Output the (X, Y) coordinate of the center of the cell containing the given text.  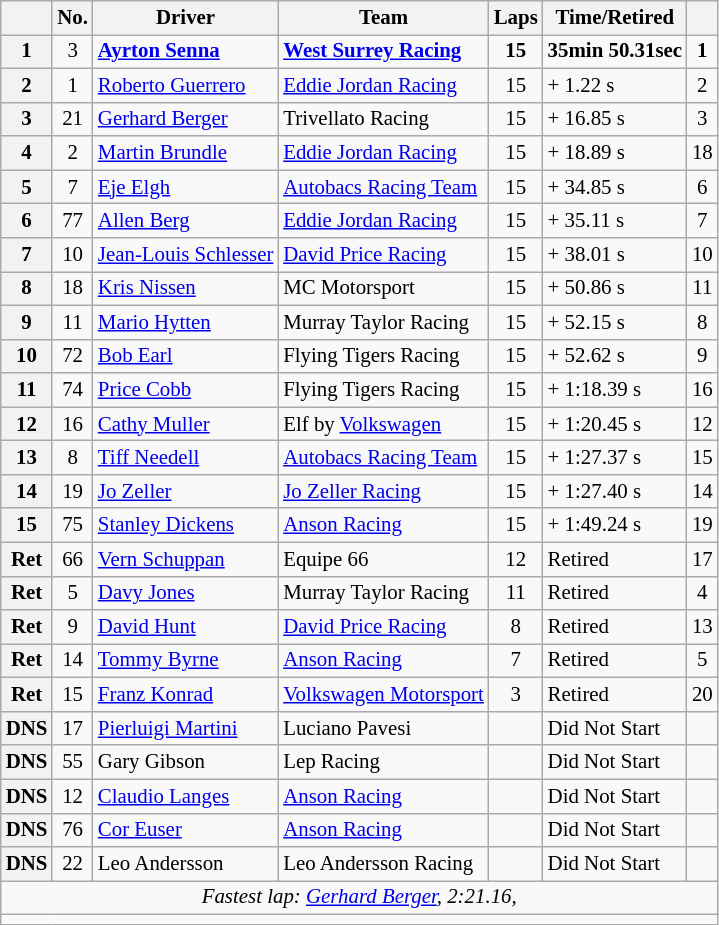
David Hunt (186, 627)
Leo Andersson (186, 864)
35min 50.31sec (615, 51)
Jo Zeller (186, 491)
Driver (186, 18)
77 (72, 221)
21 (72, 119)
Volkswagen Motorsport (384, 695)
Cathy Muller (186, 424)
Roberto Guerrero (186, 85)
Gerhard Berger (186, 119)
Claudio Langes (186, 796)
Martin Brundle (186, 153)
Kris Nissen (186, 288)
Bob Earl (186, 356)
+ 1.22 s (615, 85)
22 (72, 864)
72 (72, 356)
Equipe 66 (384, 559)
No. (72, 18)
Ayrton Senna (186, 51)
Stanley Dickens (186, 525)
Tiff Needell (186, 458)
+ 1:49.24 s (615, 525)
Allen Berg (186, 221)
+ 50.86 s (615, 288)
+ 1:27.37 s (615, 458)
+ 1:18.39 s (615, 390)
75 (72, 525)
Tommy Byrne (186, 661)
Trivellato Racing (384, 119)
+ 35.11 s (615, 221)
55 (72, 762)
Franz Konrad (186, 695)
MC Motorsport (384, 288)
Elf by Volkswagen (384, 424)
Cor Euser (186, 830)
76 (72, 830)
Gary Gibson (186, 762)
66 (72, 559)
Leo Andersson Racing (384, 864)
Pierluigi Martini (186, 728)
Time/Retired (615, 18)
+ 52.62 s (615, 356)
Luciano Pavesi (384, 728)
+ 34.85 s (615, 187)
Eje Elgh (186, 187)
+ 38.01 s (615, 255)
+ 18.89 s (615, 153)
+ 16.85 s (615, 119)
Team (384, 18)
+ 1:27.40 s (615, 491)
Fastest lap: Gerhard Berger, 2:21.16, (360, 898)
Laps (516, 18)
Jean-Louis Schlesser (186, 255)
Davy Jones (186, 593)
+ 52.15 s (615, 322)
Lep Racing (384, 762)
Jo Zeller Racing (384, 491)
Mario Hytten (186, 322)
20 (702, 695)
Vern Schuppan (186, 559)
+ 1:20.45 s (615, 424)
Price Cobb (186, 390)
74 (72, 390)
West Surrey Racing (384, 51)
